Provide the (x, y) coordinate of the cell's center where the given text is located.  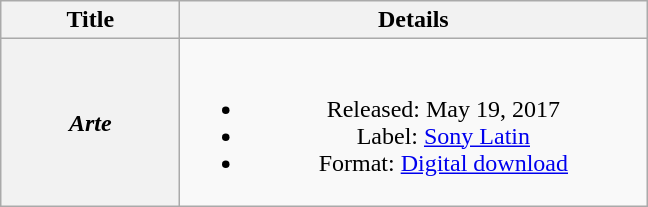
Details (414, 20)
Arte (90, 122)
Released: May 19, 2017Label: Sony LatinFormat: Digital download (414, 122)
Title (90, 20)
